Extract the [X, Y] coordinate from the center of the cell holding the provided text.  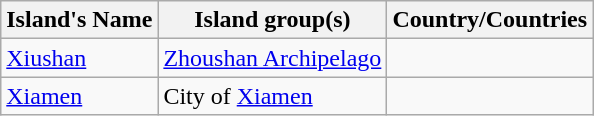
Island's Name [80, 20]
City of Xiamen [272, 96]
Zhoushan Archipelago [272, 58]
Country/Countries [490, 20]
Island group(s) [272, 20]
Xiushan [80, 58]
Xiamen [80, 96]
